Pinpoint the cell where the given text exists, returning its [X, Y] midpoint coordinate. 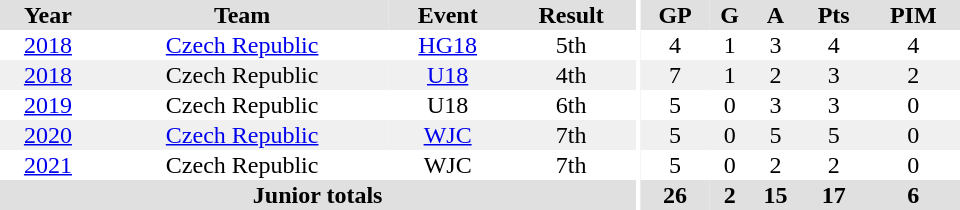
Year [48, 15]
2019 [48, 105]
17 [834, 195]
GP [675, 15]
G [730, 15]
PIM [914, 15]
Result [571, 15]
Junior totals [318, 195]
15 [776, 195]
6 [914, 195]
HG18 [447, 45]
7 [675, 75]
26 [675, 195]
Pts [834, 15]
Team [242, 15]
A [776, 15]
Event [447, 15]
2021 [48, 165]
6th [571, 105]
2020 [48, 135]
4th [571, 75]
5th [571, 45]
